Extract the [x, y] coordinate from the center of the cell holding the provided text.  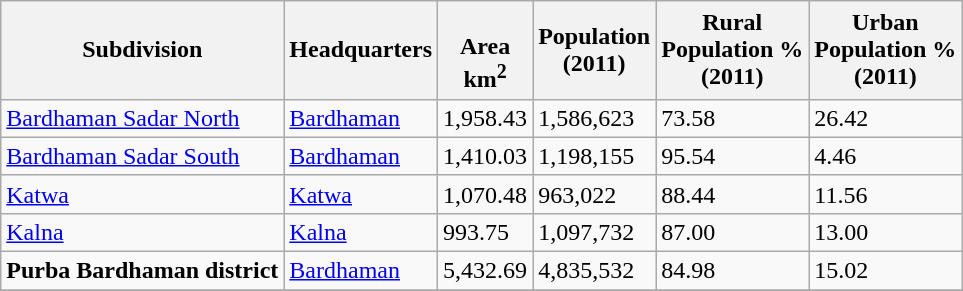
95.54 [732, 156]
Purba Bardhaman district [142, 271]
87.00 [732, 232]
1,097,732 [594, 232]
1,586,623 [594, 118]
73.58 [732, 118]
Population(2011) [594, 50]
993.75 [486, 232]
RuralPopulation %(2011) [732, 50]
88.44 [732, 194]
1,958.43 [486, 118]
4.46 [886, 156]
15.02 [886, 271]
1,410.03 [486, 156]
Urban Population % (2011) [886, 50]
5,432.69 [486, 271]
963,022 [594, 194]
Bardhaman Sadar South [142, 156]
84.98 [732, 271]
Bardhaman Sadar North [142, 118]
Headquarters [361, 50]
11.56 [886, 194]
26.42 [886, 118]
13.00 [886, 232]
4,835,532 [594, 271]
1,070.48 [486, 194]
Subdivision [142, 50]
1,198,155 [594, 156]
Areakm2 [486, 50]
